Identify which cell holds the provided text, then report its [X, Y] central coordinate. 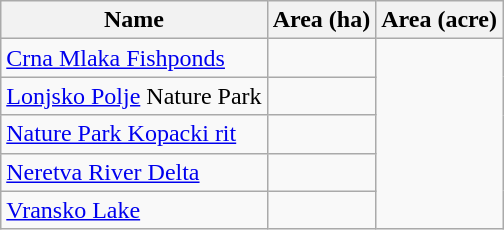
Name [134, 20]
Nature Park Kopacki rit [134, 134]
Crna Mlaka Fishponds [134, 58]
Neretva River Delta [134, 172]
Area (ha) [322, 20]
Vransko Lake [134, 210]
Area (acre) [440, 20]
Lonjsko Polje Nature Park [134, 96]
